Pinpoint the cell where the given text exists, returning its (x, y) midpoint coordinate. 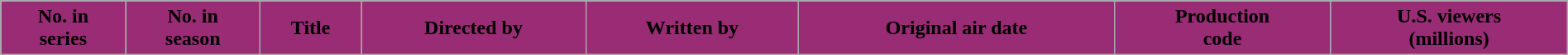
Written by (692, 28)
Productioncode (1222, 28)
No. inseason (193, 28)
Original air date (956, 28)
Directed by (473, 28)
U.S. viewers(millions) (1449, 28)
Title (310, 28)
No. inseries (63, 28)
